Return the (x, y) coordinate for the center point of the cell that contains the specified text.  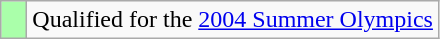
Qualified for the 2004 Summer Olympics (233, 20)
